For the text-containing cell, return its midpoint in (x, y) coordinate format. 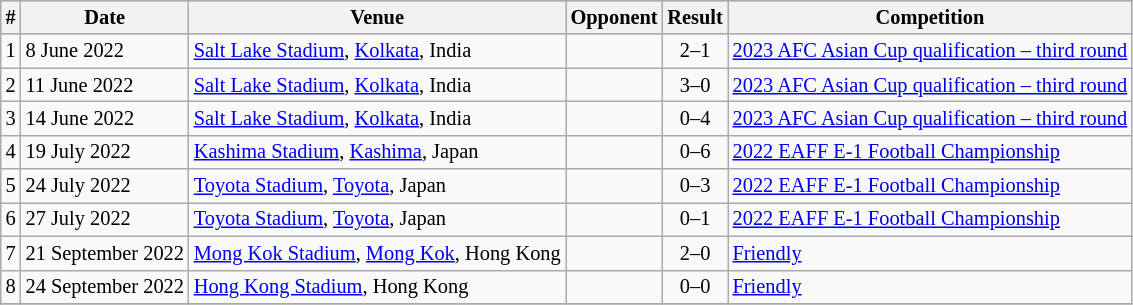
Result (694, 17)
Mong Kok Stadium, Mong Kok, Hong Kong (378, 253)
0–3 (694, 186)
0–0 (694, 287)
0–6 (694, 152)
24 July 2022 (105, 186)
Date (105, 17)
2–1 (694, 51)
27 July 2022 (105, 219)
8 (11, 287)
# (11, 17)
Competition (930, 17)
1 (11, 51)
11 June 2022 (105, 85)
3–0 (694, 85)
6 (11, 219)
7 (11, 253)
Venue (378, 17)
4 (11, 152)
Kashima Stadium, Kashima, Japan (378, 152)
Opponent (614, 17)
2–0 (694, 253)
21 September 2022 (105, 253)
24 September 2022 (105, 287)
0–4 (694, 118)
Hong Kong Stadium, Hong Kong (378, 287)
19 July 2022 (105, 152)
8 June 2022 (105, 51)
5 (11, 186)
2 (11, 85)
14 June 2022 (105, 118)
0–1 (694, 219)
3 (11, 118)
